Output the (X, Y) coordinate of the center of the cell containing the given text.  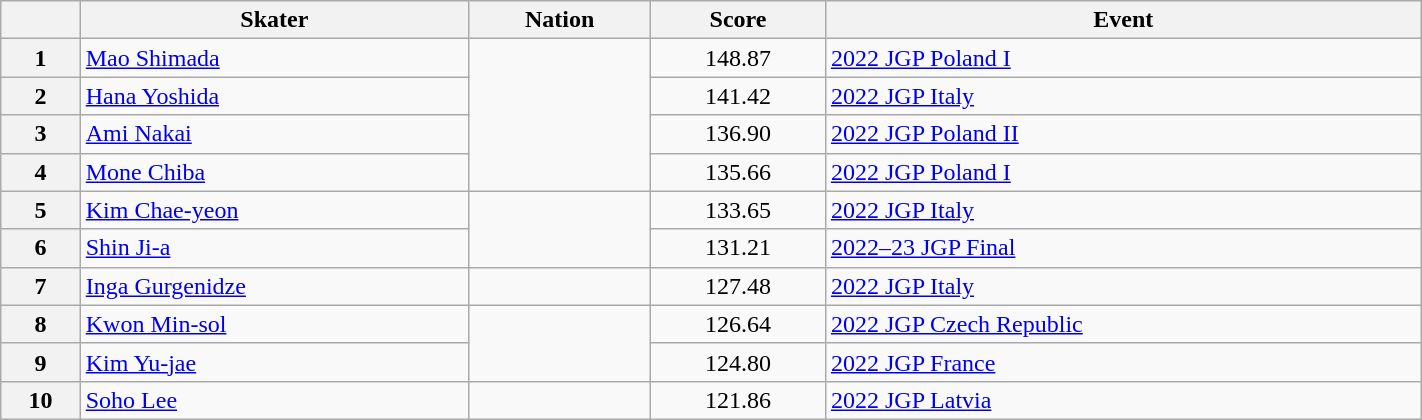
127.48 (738, 286)
3 (40, 134)
9 (40, 362)
5 (40, 210)
4 (40, 172)
131.21 (738, 248)
141.42 (738, 96)
8 (40, 324)
Shin Ji-a (274, 248)
Kim Chae-yeon (274, 210)
2022 JGP France (1123, 362)
Nation (559, 20)
Event (1123, 20)
Kim Yu-jae (274, 362)
Hana Yoshida (274, 96)
2 (40, 96)
136.90 (738, 134)
Mone Chiba (274, 172)
6 (40, 248)
126.64 (738, 324)
Ami Nakai (274, 134)
Score (738, 20)
133.65 (738, 210)
Soho Lee (274, 400)
148.87 (738, 58)
124.80 (738, 362)
7 (40, 286)
Skater (274, 20)
Inga Gurgenidze (274, 286)
121.86 (738, 400)
135.66 (738, 172)
Mao Shimada (274, 58)
2022 JGP Latvia (1123, 400)
2022 JGP Czech Republic (1123, 324)
Kwon Min-sol (274, 324)
2022–23 JGP Final (1123, 248)
1 (40, 58)
2022 JGP Poland II (1123, 134)
10 (40, 400)
